Scan for the cell matching the given text and deliver its (X, Y) coordinate at center. 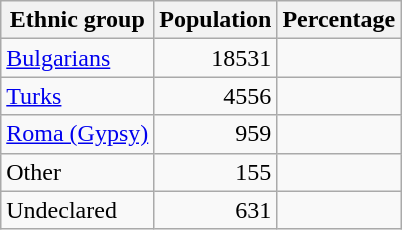
18531 (216, 58)
Undeclared (78, 210)
Turks (78, 96)
959 (216, 134)
4556 (216, 96)
Other (78, 172)
Population (216, 20)
Ethnic group (78, 20)
631 (216, 210)
Percentage (339, 20)
155 (216, 172)
Bulgarians (78, 58)
Roma (Gypsy) (78, 134)
